Identify which cell holds the provided text, then report its (X, Y) central coordinate. 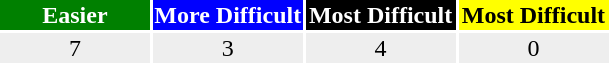
More Difficult (228, 15)
3 (228, 48)
0 (534, 48)
7 (75, 48)
Easier (75, 15)
4 (381, 48)
